Find where the given text appears and provide that cell's center as (x, y) coordinate. 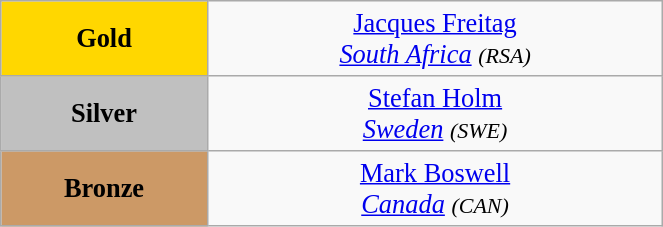
Stefan HolmSweden (SWE) (435, 112)
Jacques FreitagSouth Africa (RSA) (435, 38)
Silver (104, 112)
Gold (104, 38)
Bronze (104, 188)
Mark BoswellCanada (CAN) (435, 188)
